Return [X, Y] of the center of cell containing provided text 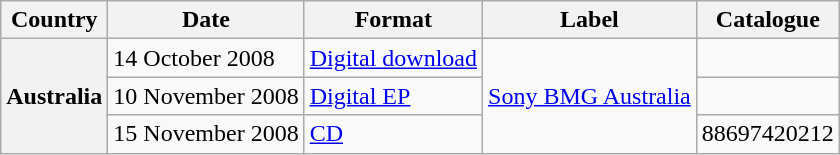
14 October 2008 [206, 58]
Format [393, 20]
Sony BMG Australia [590, 96]
CD [393, 134]
Date [206, 20]
15 November 2008 [206, 134]
Country [54, 20]
Australia [54, 96]
Label [590, 20]
Digital download [393, 58]
10 November 2008 [206, 96]
Catalogue [768, 20]
88697420212 [768, 134]
Digital EP [393, 96]
